Provide the [x, y] coordinate of the cell's center where the given text is located.  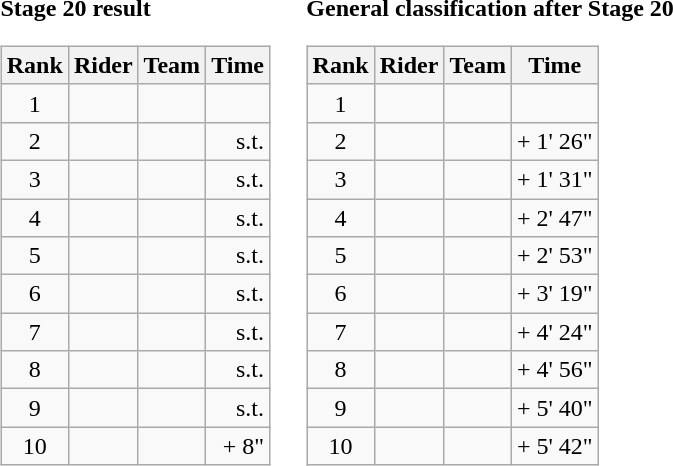
+ 3' 19" [554, 294]
+ 8" [238, 446]
+ 4' 24" [554, 332]
+ 1' 31" [554, 179]
+ 2' 53" [554, 256]
+ 1' 26" [554, 141]
+ 5' 42" [554, 446]
+ 5' 40" [554, 408]
+ 4' 56" [554, 370]
+ 2' 47" [554, 217]
